Pinpoint the cell where the given text exists, returning its (X, Y) midpoint coordinate. 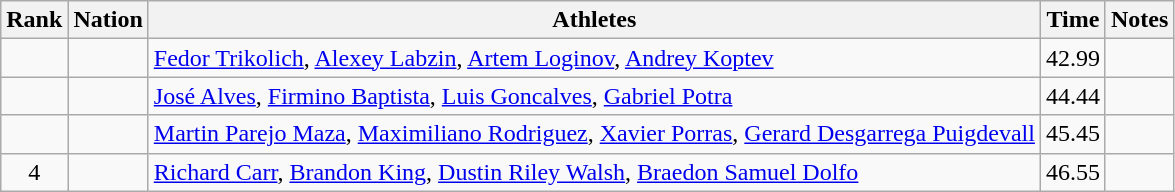
Time (1072, 20)
42.99 (1072, 58)
Athletes (594, 20)
José Alves, Firmino Baptista, Luis Goncalves, Gabriel Potra (594, 96)
45.45 (1072, 134)
Martin Parejo Maza, Maximiliano Rodriguez, Xavier Porras, Gerard Desgarrega Puigdevall (594, 134)
4 (34, 172)
Notes (1139, 20)
Rank (34, 20)
Richard Carr, Brandon King, Dustin Riley Walsh, Braedon Samuel Dolfo (594, 172)
46.55 (1072, 172)
44.44 (1072, 96)
Fedor Trikolich, Alexey Labzin, Artem Loginov, Andrey Koptev (594, 58)
Nation (108, 20)
